Detect which cell encompasses the target text, then output its [X, Y] center coordinate. 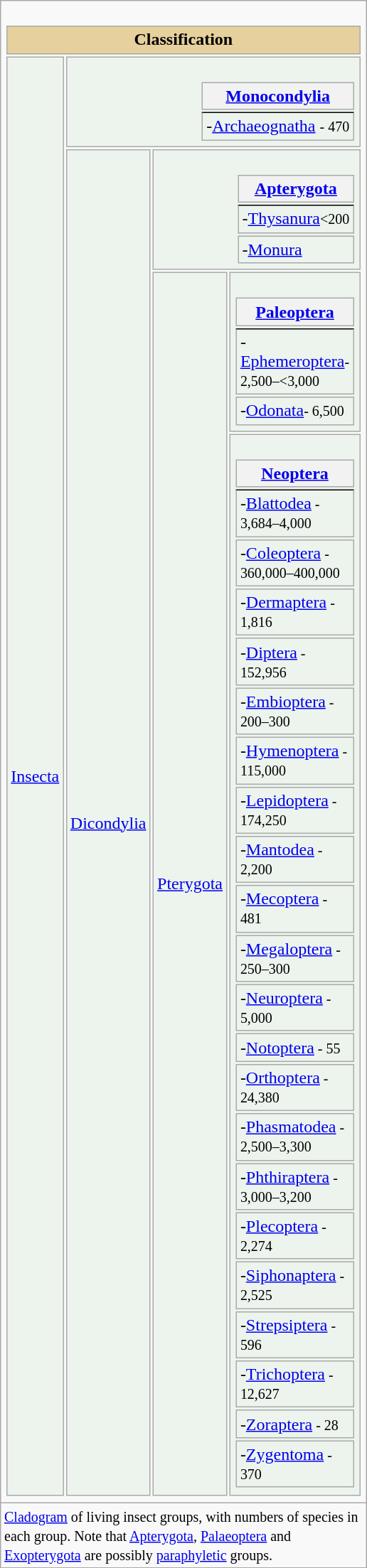
Classification [183, 40]
-Hymenoptera - 115,000 [295, 761]
-Trichoptera - 12,627 [295, 1385]
-Mecoptera - 481 [295, 908]
-Monura [296, 249]
-Blattodea - 3,684–4,000 [295, 513]
-Ephemeroptera- 2,500–<3,000 [295, 362]
Apterygota [296, 189]
-Odonata- 6,500 [295, 411]
Apterygota -Thysanura<200 -Monura [257, 210]
Pterygota [191, 884]
-Orthoptera - 24,380 [295, 1088]
-Zygentoma - 370 [295, 1464]
-Embioptera - 200–300 [295, 711]
-Siphonaptera - 2,525 [295, 1285]
-Neuroptera - 5,000 [295, 1008]
-Lepidoptera - 174,250 [295, 810]
Paleoptera -Ephemeroptera- 2,500–<3,000 -Odonata- 6,500 [294, 352]
-Phasmatodea - 2,500–3,300 [295, 1137]
Dicondylia [108, 823]
-Coleoptera - 360,000–400,000 [295, 563]
-Dermaptera - 1,816 [295, 613]
-Megaloptera - 250–300 [295, 958]
-Archaeognatha - 470 [277, 127]
Monocondylia -Archaeognatha - 470 [213, 102]
-Thysanura<200 [296, 219]
-Notoptera - 55 [295, 1048]
-Plecoptera - 2,274 [295, 1235]
Neoptera [295, 473]
-Diptera - 152,956 [295, 662]
-Phthiraptera - 3,000–3,200 [295, 1187]
Insecta [36, 776]
-Strepsiptera - 596 [295, 1335]
-Mantodea - 2,200 [295, 860]
Paleoptera [295, 312]
-Zoraptera - 28 [295, 1424]
Monocondylia [277, 96]
